Determine the (X, Y) coordinate at the center of the cell enclosing the given text.  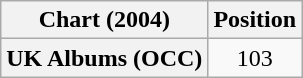
Position (255, 20)
Chart (2004) (104, 20)
103 (255, 58)
UK Albums (OCC) (104, 58)
